Provide the (X, Y) coordinate of the cell's center where the given text is located.  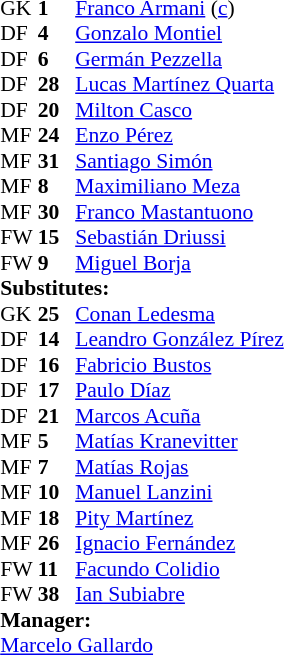
Germán Pezzella (180, 59)
15 (57, 237)
4 (57, 33)
16 (57, 365)
Facundo Colidio (180, 569)
28 (57, 85)
Manager: (142, 620)
6 (57, 59)
Matías Kranevitter (180, 441)
Enzo Pérez (180, 135)
Franco Mastantuono (180, 212)
11 (57, 569)
38 (57, 595)
26 (57, 543)
Gonzalo Montiel (180, 33)
21 (57, 416)
Sebastián Driussi (180, 237)
20 (57, 110)
10 (57, 493)
Maximiliano Meza (180, 187)
GK (19, 314)
Leandro González Pírez (180, 339)
Conan Ledesma (180, 314)
Ignacio Fernández (180, 543)
Santiago Simón (180, 161)
18 (57, 518)
Marcos Acuña (180, 416)
Milton Casco (180, 110)
Paulo Díaz (180, 391)
Lucas Martínez Quarta (180, 85)
8 (57, 187)
30 (57, 212)
Substitutes: (142, 289)
Matías Rojas (180, 467)
14 (57, 339)
Miguel Borja (180, 263)
5 (57, 441)
7 (57, 467)
9 (57, 263)
Pity Martínez (180, 518)
Ian Subiabre (180, 595)
Fabricio Bustos (180, 365)
17 (57, 391)
24 (57, 135)
31 (57, 161)
25 (57, 314)
Manuel Lanzini (180, 493)
